Scan for the cell matching the given text and deliver its (x, y) coordinate at center. 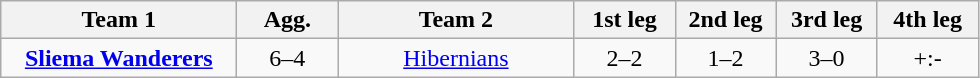
2nd leg (726, 20)
3–0 (826, 58)
3rd leg (826, 20)
Team 1 (119, 20)
Sliema Wanderers (119, 58)
1–2 (726, 58)
1st leg (624, 20)
2–2 (624, 58)
Agg. (288, 20)
+:- (928, 58)
Team 2 (456, 20)
6–4 (288, 58)
Hibernians (456, 58)
4th leg (928, 20)
